Identify which cell holds the provided text, then report its [X, Y] central coordinate. 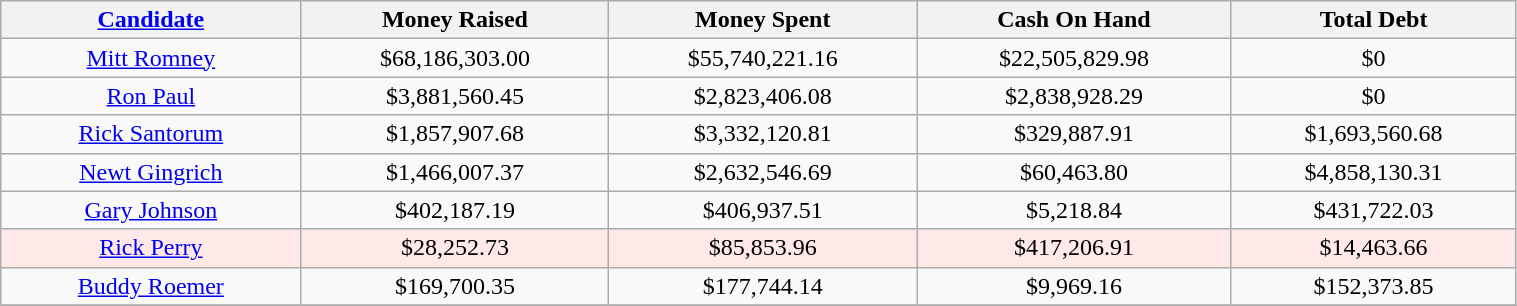
Mitt Romney [151, 58]
$60,463.80 [1074, 172]
Money Spent [763, 20]
$68,186,303.00 [455, 58]
$177,744.14 [763, 286]
Total Debt [1374, 20]
$1,466,007.37 [455, 172]
$55,740,221.16 [763, 58]
$402,187.19 [455, 210]
$2,632,546.69 [763, 172]
$28,252.73 [455, 248]
$406,937.51 [763, 210]
$169,700.35 [455, 286]
Ron Paul [151, 96]
$152,373.85 [1374, 286]
$9,969.16 [1074, 286]
$14,463.66 [1374, 248]
$417,206.91 [1074, 248]
$22,505,829.98 [1074, 58]
Rick Perry [151, 248]
Candidate [151, 20]
$1,857,907.68 [455, 134]
$431,722.03 [1374, 210]
Buddy Roemer [151, 286]
$5,218.84 [1074, 210]
$2,838,928.29 [1074, 96]
$3,332,120.81 [763, 134]
Money Raised [455, 20]
$3,881,560.45 [455, 96]
Cash On Hand [1074, 20]
$2,823,406.08 [763, 96]
Rick Santorum [151, 134]
$1,693,560.68 [1374, 134]
Gary Johnson [151, 210]
Newt Gingrich [151, 172]
$85,853.96 [763, 248]
$329,887.91 [1074, 134]
$4,858,130.31 [1374, 172]
